Return [X, Y] of the center of cell containing provided text 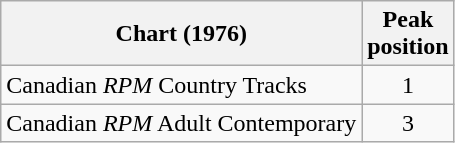
Canadian RPM Adult Contemporary [182, 123]
Peakposition [408, 34]
Chart (1976) [182, 34]
Canadian RPM Country Tracks [182, 85]
1 [408, 85]
3 [408, 123]
